Return (x, y) of the center of cell containing provided text 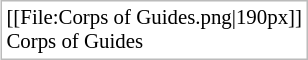
[[File:Corps of Guides.png|190px]] Corps of Guides (154, 30)
